Scan for the cell matching the given text and deliver its [X, Y] coordinate at center. 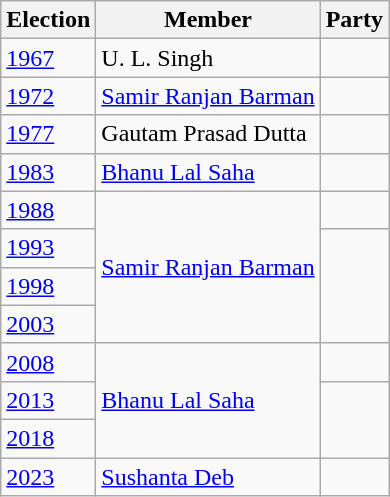
2003 [48, 324]
Member [208, 20]
1972 [48, 96]
1983 [48, 172]
1993 [48, 248]
2013 [48, 400]
Election [48, 20]
1998 [48, 286]
2008 [48, 362]
Gautam Prasad Dutta [208, 134]
2018 [48, 438]
Party [354, 20]
1967 [48, 58]
2023 [48, 477]
U. L. Singh [208, 58]
1988 [48, 210]
1977 [48, 134]
Sushanta Deb [208, 477]
